Pinpoint the cell where the given text exists, returning its (x, y) midpoint coordinate. 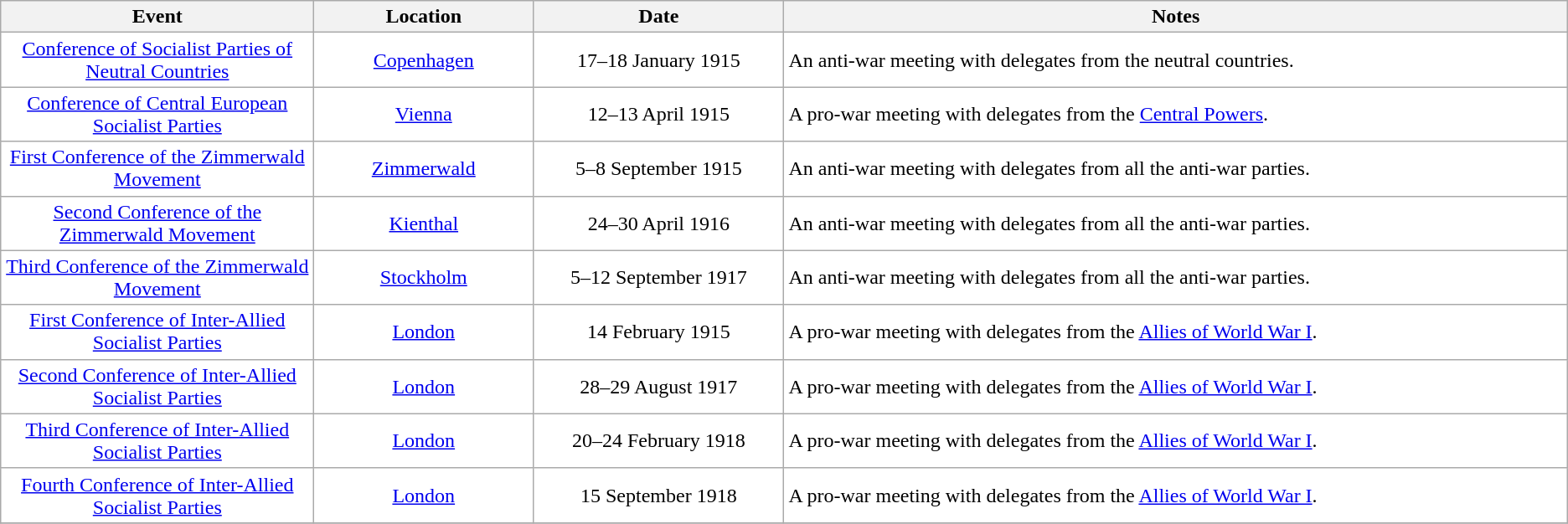
Second Conference of the Zimmerwald Movement (157, 223)
12–13 April 1915 (658, 114)
Kienthal (424, 223)
A pro-war meeting with delegates from the Central Powers. (1176, 114)
An anti-war meeting with delegates from the neutral countries. (1176, 60)
Notes (1176, 17)
Location (424, 17)
Zimmerwald (424, 169)
5–12 September 1917 (658, 278)
Stockholm (424, 278)
Event (157, 17)
17–18 January 1915 (658, 60)
Vienna (424, 114)
28–29 August 1917 (658, 387)
First Conference of the Zimmerwald Movement (157, 169)
Conference of Socialist Parties of Neutral Countries (157, 60)
Conference of Central European Socialist Parties (157, 114)
First Conference of Inter-Allied Socialist Parties (157, 331)
15 September 1918 (658, 496)
Fourth Conference of Inter-Allied Socialist Parties (157, 496)
Third Conference of the Zimmerwald Movement (157, 278)
Third Conference of Inter-Allied Socialist Parties (157, 440)
24–30 April 1916 (658, 223)
5–8 September 1915 (658, 169)
14 February 1915 (658, 331)
Date (658, 17)
20–24 February 1918 (658, 440)
Second Conference of Inter-Allied Socialist Parties (157, 387)
Copenhagen (424, 60)
